Detect which cell encompasses the target text, then output its [x, y] center coordinate. 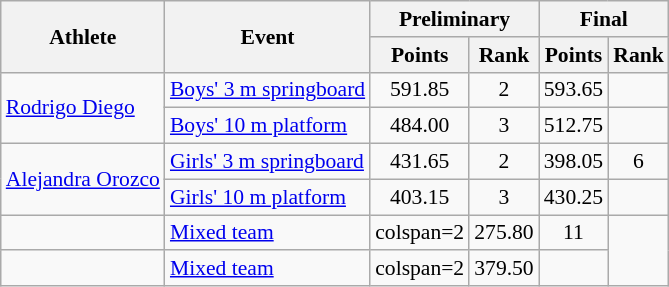
591.85 [420, 90]
512.75 [574, 126]
Preliminary [454, 19]
430.25 [574, 197]
Girls' 3 m springboard [268, 162]
11 [574, 233]
431.65 [420, 162]
593.65 [574, 90]
Boys' 3 m springboard [268, 90]
Event [268, 36]
6 [638, 162]
Athlete [83, 36]
Alejandra Orozco [83, 180]
484.00 [420, 126]
403.15 [420, 197]
379.50 [504, 269]
Girls' 10 m platform [268, 197]
398.05 [574, 162]
Rodrigo Diego [83, 108]
275.80 [504, 233]
Final [604, 19]
Boys' 10 m platform [268, 126]
